From the cell containing the given text, extract its center point as (x, y) coordinate. 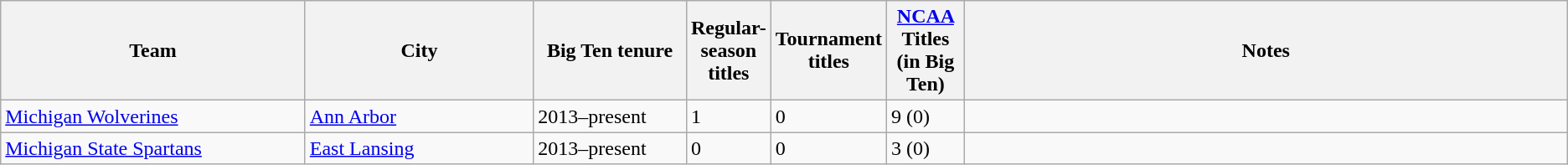
City (419, 50)
3 (0) (925, 148)
NCAA Titles (in Big Ten) (925, 50)
East Lansing (419, 148)
Team (152, 50)
Ann Arbor (419, 116)
1 (729, 116)
9 (0) (925, 116)
Michigan State Spartans (152, 148)
Michigan Wolverines (152, 116)
Regular-season titles (729, 50)
Notes (1266, 50)
Tournament titles (828, 50)
Big Ten tenure (610, 50)
